Output the [X, Y] coordinate of the center of the cell containing the given text.  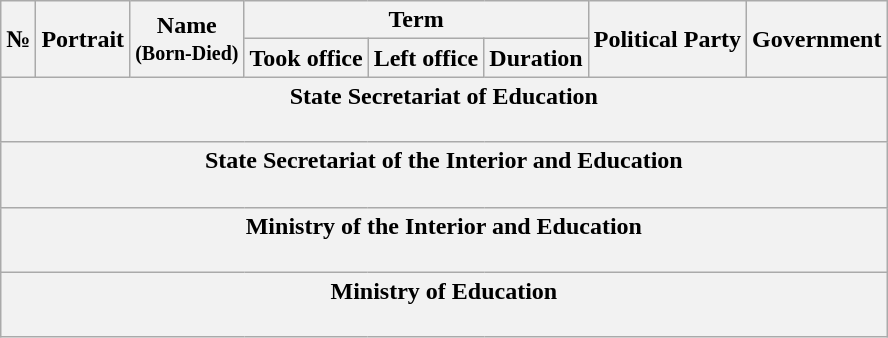
State Secretariat of Education [444, 110]
№ [18, 39]
Political Party [667, 39]
Ministry of the Interior and Education [444, 240]
Government [817, 39]
Took office [306, 58]
Duration [536, 58]
Ministry of Education [444, 304]
Portrait [83, 39]
State Secretariat of the Interior and Education [444, 174]
Left office [426, 58]
Name(Born-Died) [187, 39]
Term [416, 20]
